Pinpoint the cell where the given text exists, returning its (X, Y) midpoint coordinate. 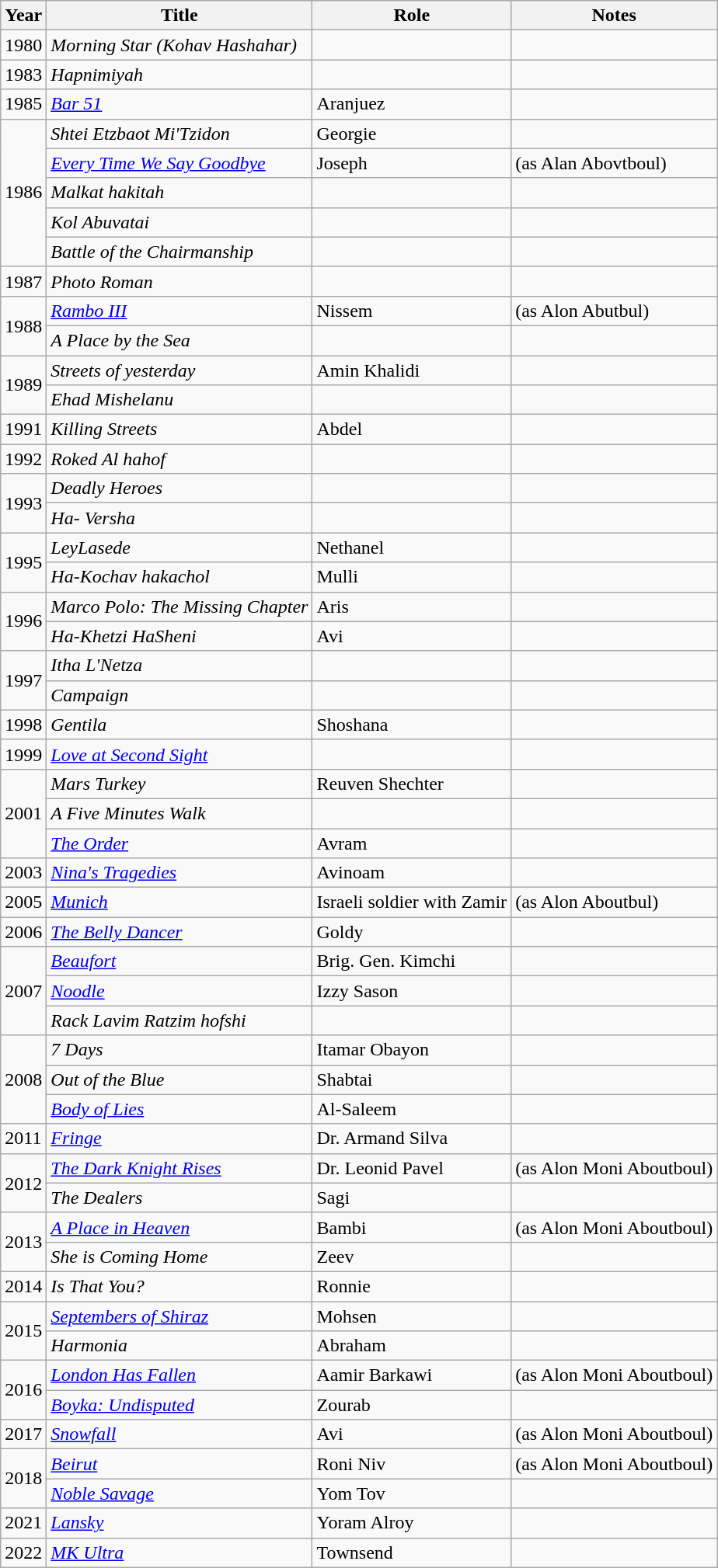
Nina's Tragedies (179, 873)
Abdel (412, 429)
Hapnimiyah (179, 75)
Aris (412, 607)
2013 (23, 1242)
Streets of yesterday (179, 370)
2005 (23, 902)
Israeli soldier with Zamir (412, 902)
Beirut (179, 1464)
Deadly Heroes (179, 488)
Out of the Blue (179, 1080)
Izzy Sason (412, 991)
2017 (23, 1434)
2008 (23, 1080)
Joseph (412, 163)
Harmonia (179, 1346)
Al-Saleem (412, 1109)
Noodle (179, 991)
1997 (23, 680)
1983 (23, 75)
Avram (412, 843)
Photo Roman (179, 281)
Fringe (179, 1139)
Septembers of Shiraz (179, 1316)
1993 (23, 503)
1999 (23, 754)
Nissem (412, 311)
2001 (23, 813)
2012 (23, 1183)
Ronnie (412, 1286)
1986 (23, 193)
Bar 51 (179, 104)
2014 (23, 1286)
London Has Fallen (179, 1375)
1989 (23, 385)
Malkat hakitah (179, 193)
7 Days (179, 1050)
Shtei Etzbaot Mi'Tzidon (179, 134)
Itamar Obayon (412, 1050)
Role (412, 16)
Shoshana (412, 725)
Sagi (412, 1198)
The Order (179, 843)
Yom Tov (412, 1493)
2006 (23, 932)
1988 (23, 325)
She is Coming Home (179, 1257)
Ha-Khetzi HaSheni (179, 636)
Marco Polo: The Missing Chapter (179, 607)
Gentila (179, 725)
1987 (23, 281)
Year (23, 16)
Killing Streets (179, 429)
Snowfall (179, 1434)
MK Ultra (179, 1552)
Love at Second Sight (179, 754)
2021 (23, 1523)
Reuven Shechter (412, 784)
Kol Abuvatai (179, 222)
Aranjuez (412, 104)
Ha-Kochav hakachol (179, 577)
Ha- Versha (179, 518)
Abraham (412, 1346)
1995 (23, 562)
A Five Minutes Walk (179, 813)
The Belly Dancer (179, 932)
Shabtai (412, 1080)
2011 (23, 1139)
2003 (23, 873)
1996 (23, 621)
Dr. Armand Silva (412, 1139)
A Place by the Sea (179, 340)
Boyka: Undisputed (179, 1405)
2018 (23, 1479)
Lansky (179, 1523)
1985 (23, 104)
Georgie (412, 134)
Goldy (412, 932)
(as Alon Abutbul) (614, 311)
Nethanel (412, 548)
1980 (23, 45)
LeyLasede (179, 548)
Mars Turkey (179, 784)
Bambi (412, 1227)
Townsend (412, 1552)
Rambo III (179, 311)
Campaign (179, 695)
The Dark Knight Rises (179, 1168)
Rack Lavim Ratzim hofshi (179, 1020)
2016 (23, 1390)
Zourab (412, 1405)
1998 (23, 725)
Dr. Leonid Pavel (412, 1168)
(as Alan Abovtboul) (614, 163)
Morning Star (Kohav Hashahar) (179, 45)
Itha L'Netza (179, 666)
Battle of the Chairmanship (179, 252)
Munich (179, 902)
Roked Al hahof (179, 459)
Noble Savage (179, 1493)
Brig. Gen. Kimchi (412, 961)
Avinoam (412, 873)
Amin Khalidi (412, 370)
Yoram Alroy (412, 1523)
Is That You? (179, 1286)
Beaufort (179, 961)
Roni Niv (412, 1464)
Zeev (412, 1257)
2007 (23, 991)
1991 (23, 429)
(as Alon Aboutbul) (614, 902)
2015 (23, 1331)
Mohsen (412, 1316)
The Dealers (179, 1198)
1992 (23, 459)
Ehad Mishelanu (179, 400)
Body of Lies (179, 1109)
Aamir Barkawi (412, 1375)
Title (179, 16)
2022 (23, 1552)
Notes (614, 16)
Every Time We Say Goodbye (179, 163)
Mulli (412, 577)
A Place in Heaven (179, 1227)
